Determine the (x, y) coordinate at the center of the cell enclosing the given text.  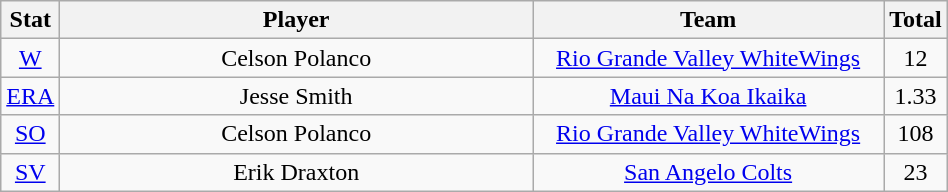
108 (916, 134)
W (30, 58)
Jesse Smith (296, 96)
SV (30, 172)
Team (708, 20)
Maui Na Koa Ikaika (708, 96)
Player (296, 20)
Erik Draxton (296, 172)
1.33 (916, 96)
Total (916, 20)
23 (916, 172)
12 (916, 58)
SO (30, 134)
San Angelo Colts (708, 172)
Stat (30, 20)
ERA (30, 96)
